For the text-containing cell, return its midpoint in [x, y] coordinate format. 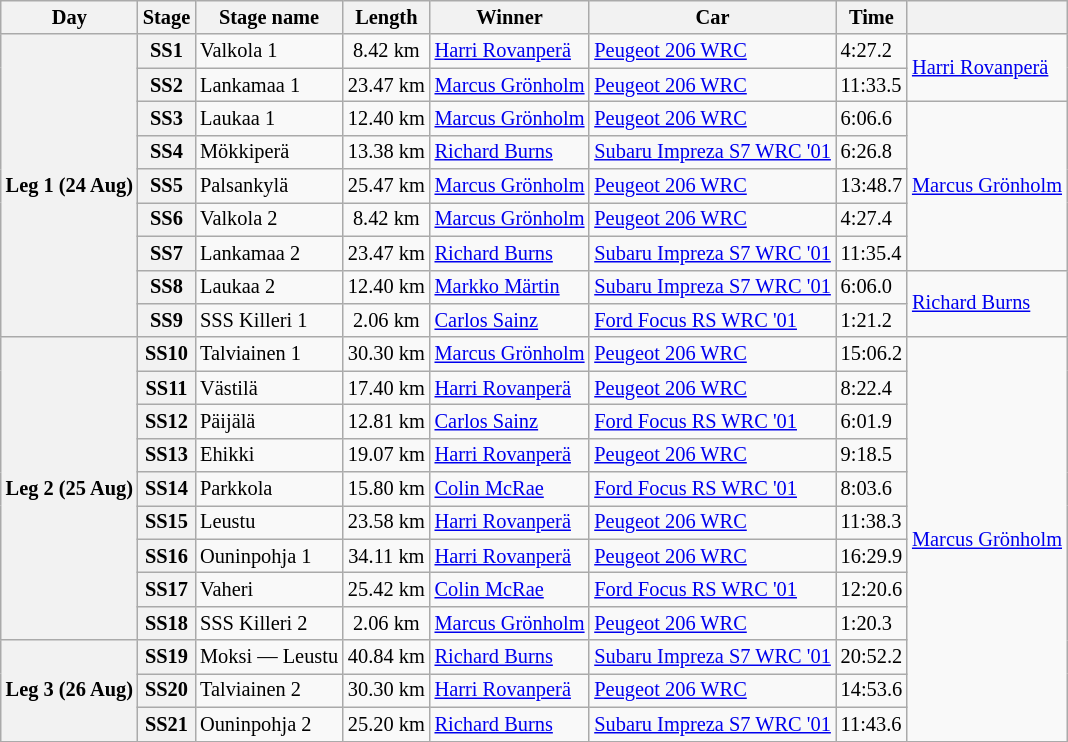
SSS Killeri 1 [269, 320]
Lankamaa 1 [269, 85]
SSS Killeri 2 [269, 623]
Laukaa 2 [269, 287]
SS13 [166, 455]
SS20 [166, 690]
8:22.4 [872, 388]
Vaheri [269, 589]
12:20.6 [872, 589]
Leg 3 (26 Aug) [70, 690]
SS19 [166, 657]
Talviainen 2 [269, 690]
SS6 [166, 219]
6:01.9 [872, 421]
11:43.6 [872, 724]
SS1 [166, 51]
Ehikki [269, 455]
14:53.6 [872, 690]
25.20 km [386, 724]
15.80 km [386, 489]
Markko Märtin [510, 287]
SS3 [166, 118]
1:20.3 [872, 623]
SS15 [166, 522]
Day [70, 17]
Palsankylä [269, 186]
34.11 km [386, 556]
Talviainen 1 [269, 354]
Valkola 2 [269, 219]
SS8 [166, 287]
Västilä [269, 388]
25.47 km [386, 186]
Stage name [269, 17]
40.84 km [386, 657]
Car [712, 17]
20:52.2 [872, 657]
13:48.7 [872, 186]
1:21.2 [872, 320]
SS14 [166, 489]
Laukaa 1 [269, 118]
Leustu [269, 522]
6:06.0 [872, 287]
SS7 [166, 253]
Lankamaa 2 [269, 253]
17.40 km [386, 388]
SS16 [166, 556]
SS18 [166, 623]
Moksi — Leustu [269, 657]
SS11 [166, 388]
11:38.3 [872, 522]
19.07 km [386, 455]
SS21 [166, 724]
9:18.5 [872, 455]
SS2 [166, 85]
6:26.8 [872, 152]
SS5 [166, 186]
13.38 km [386, 152]
Winner [510, 17]
25.42 km [386, 589]
SS4 [166, 152]
Päijälä [269, 421]
11:33.5 [872, 85]
Parkkola [269, 489]
SS12 [166, 421]
Stage [166, 17]
Leg 2 (25 Aug) [70, 488]
SS17 [166, 589]
16:29.9 [872, 556]
SS10 [166, 354]
11:35.4 [872, 253]
12.81 km [386, 421]
Ouninpohja 2 [269, 724]
Mökkiperä [269, 152]
8:03.6 [872, 489]
Valkola 1 [269, 51]
Length [386, 17]
Leg 1 (24 Aug) [70, 186]
15:06.2 [872, 354]
Ouninpohja 1 [269, 556]
SS9 [166, 320]
6:06.6 [872, 118]
23.58 km [386, 522]
Time [872, 17]
4:27.2 [872, 51]
4:27.4 [872, 219]
